Search for the cell housing the specified text and yield its [X, Y] center coordinate. 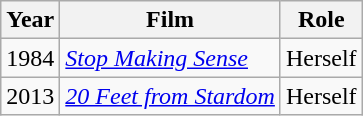
Year [30, 20]
2013 [30, 96]
Role [321, 20]
Film [170, 20]
20 Feet from Stardom [170, 96]
1984 [30, 58]
Stop Making Sense [170, 58]
